Return (x, y) of the center of cell containing provided text 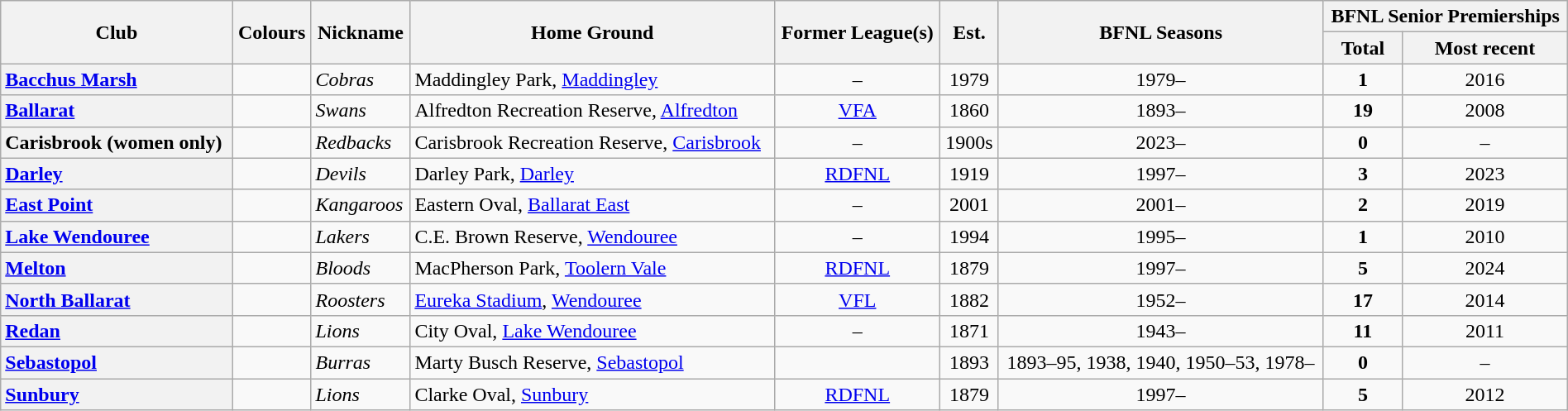
Swans (361, 111)
2016 (1485, 79)
North Ballarat (117, 299)
2012 (1485, 394)
Est. (969, 32)
1943– (1161, 331)
2023 (1485, 174)
C.E. Brown Reserve, Wendouree (592, 237)
Roosters (361, 299)
VFA (858, 111)
1900s (969, 142)
1994 (969, 237)
Club (117, 32)
2 (1363, 205)
1995– (1161, 237)
2008 (1485, 111)
1952– (1161, 299)
11 (1363, 331)
MacPherson Park, Toolern Vale (592, 268)
3 (1363, 174)
East Point (117, 205)
Bloods (361, 268)
Maddingley Park, Maddingley (592, 79)
BFNL Seasons (1161, 32)
1919 (969, 174)
2010 (1485, 237)
Sebastopol (117, 362)
1893 (969, 362)
Alfredton Recreation Reserve, Alfredton (592, 111)
1882 (969, 299)
Nickname (361, 32)
2024 (1485, 268)
1893–95, 1938, 1940, 1950–53, 1978– (1161, 362)
Eastern Oval, Ballarat East (592, 205)
Cobras (361, 79)
Home Ground (592, 32)
Kangaroos (361, 205)
Colours (271, 32)
Darley Park, Darley (592, 174)
1979 (969, 79)
Lake Wendouree (117, 237)
BFNL Senior Premierships (1446, 17)
Burras (361, 362)
VFL (858, 299)
1893– (1161, 111)
2001– (1161, 205)
Redbacks (361, 142)
Eureka Stadium, Wendouree (592, 299)
Redan (117, 331)
Lakers (361, 237)
2001 (969, 205)
City Oval, Lake Wendouree (592, 331)
Ballarat (117, 111)
2011 (1485, 331)
Darley (117, 174)
Devils (361, 174)
1871 (969, 331)
Carisbrook Recreation Reserve, Carisbrook (592, 142)
2019 (1485, 205)
2014 (1485, 299)
Clarke Oval, Sunbury (592, 394)
Former League(s) (858, 32)
Melton (117, 268)
Most recent (1485, 48)
19 (1363, 111)
Sunbury (117, 394)
1860 (969, 111)
Bacchus Marsh (117, 79)
17 (1363, 299)
2023– (1161, 142)
Carisbrook (women only) (117, 142)
1979– (1161, 79)
Marty Busch Reserve, Sebastopol (592, 362)
Total (1363, 48)
